Identify which cell holds the provided text, then report its [X, Y] central coordinate. 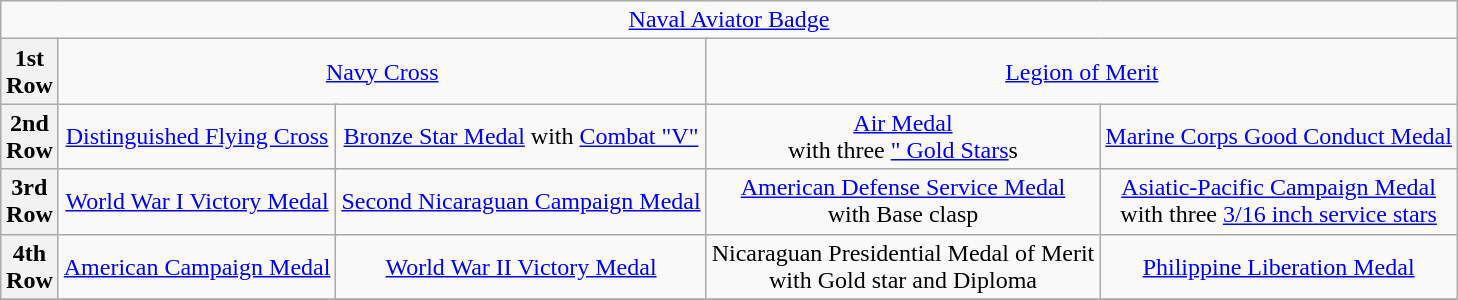
Asiatic-Pacific Campaign Medal with three 3/16 inch service stars [1279, 202]
2ndRow [30, 136]
Distinguished Flying Cross [197, 136]
Bronze Star Medal with Combat "V" [521, 136]
Navy Cross [382, 72]
Marine Corps Good Conduct Medal [1279, 136]
Nicaraguan Presidential Medal of Merit with Gold star and Diploma [903, 266]
American Defense Service Medal with Base clasp [903, 202]
3rdRow [30, 202]
Second Nicaraguan Campaign Medal [521, 202]
World War I Victory Medal [197, 202]
World War II Victory Medal [521, 266]
Air Medal with three " Gold Starss [903, 136]
1stRow [30, 72]
Naval Aviator Badge [730, 20]
Legion of Merit [1082, 72]
4thRow [30, 266]
Philippine Liberation Medal [1279, 266]
American Campaign Medal [197, 266]
